Detect which cell encompasses the target text, then output its (X, Y) center coordinate. 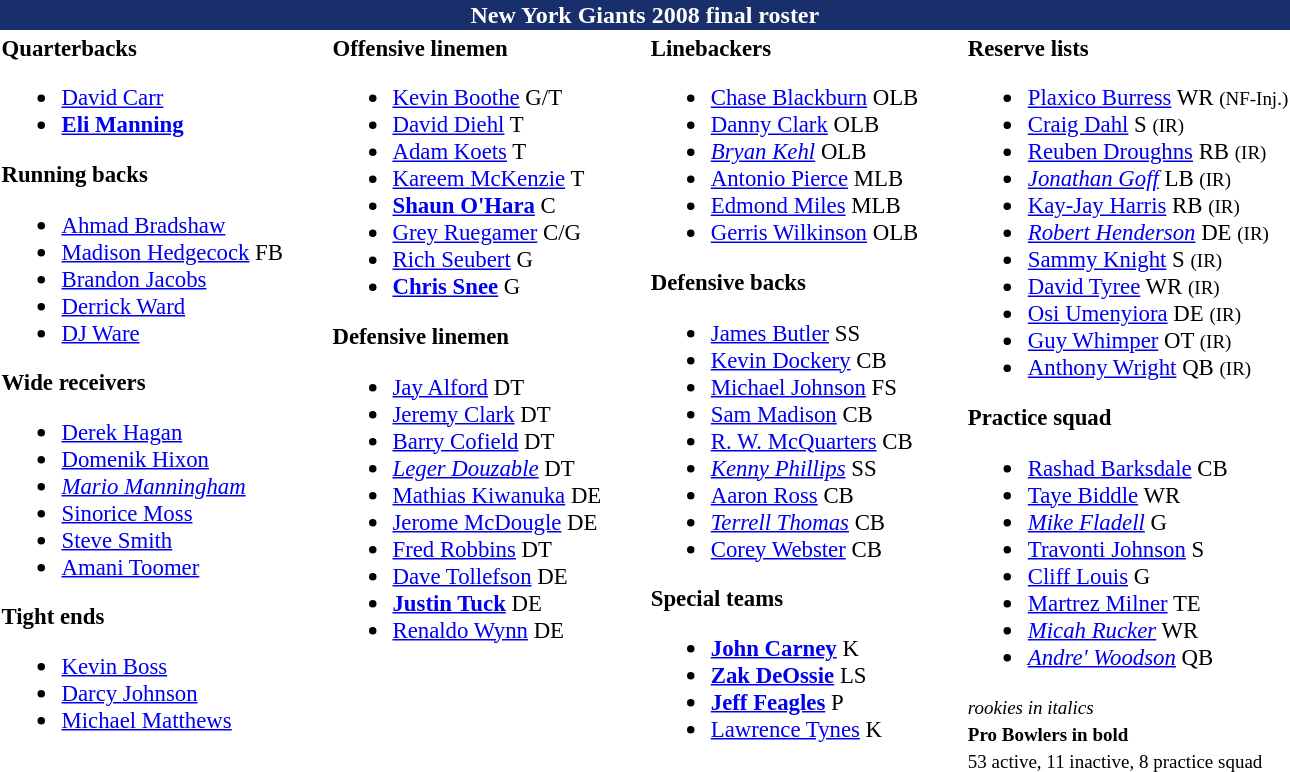
New York Giants 2008 final roster (645, 15)
